Scan for the cell matching the given text and deliver its (X, Y) coordinate at center. 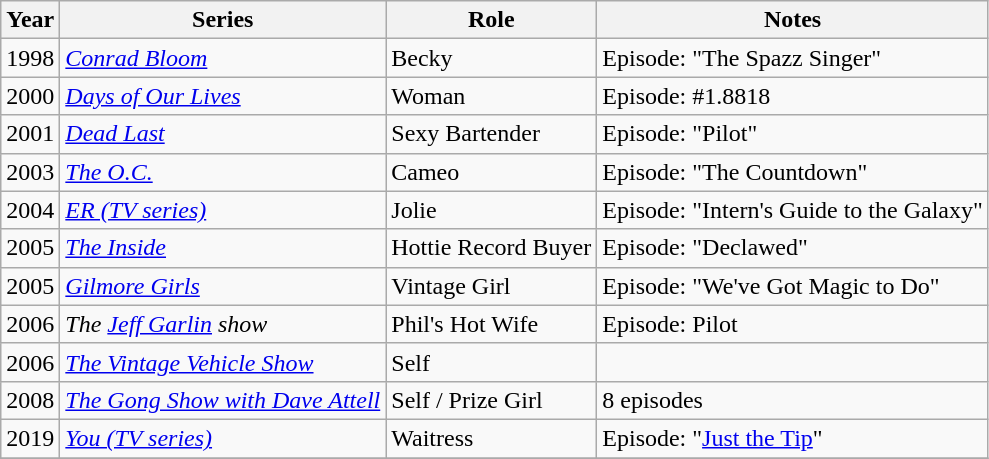
2003 (30, 172)
Episode: Pilot (793, 324)
Episode: "Pilot" (793, 134)
Episode: "We've Got Magic to Do" (793, 286)
The Jeff Garlin show (223, 324)
8 episodes (793, 400)
Vintage Girl (492, 286)
Days of Our Lives (223, 96)
Episode: "The Spazz Singer" (793, 58)
Phil's Hot Wife (492, 324)
Cameo (492, 172)
Sexy Bartender (492, 134)
Year (30, 20)
2019 (30, 438)
Episode: "The Countdown" (793, 172)
Waitress (492, 438)
The Vintage Vehicle Show (223, 362)
Role (492, 20)
You (TV series) (223, 438)
The O.C. (223, 172)
The Gong Show with Dave Attell (223, 400)
Self / Prize Girl (492, 400)
Woman (492, 96)
2000 (30, 96)
Gilmore Girls (223, 286)
Hottie Record Buyer (492, 248)
Notes (793, 20)
2004 (30, 210)
Episode: "Intern's Guide to the Galaxy" (793, 210)
ER (TV series) (223, 210)
Becky (492, 58)
Episode: #1.8818 (793, 96)
2008 (30, 400)
The Inside (223, 248)
Episode: "Just the Tip" (793, 438)
Dead Last (223, 134)
Self (492, 362)
1998 (30, 58)
Episode: "Declawed" (793, 248)
Series (223, 20)
2001 (30, 134)
Jolie (492, 210)
Conrad Bloom (223, 58)
